Output the (x, y) coordinate of the center of the cell containing the given text.  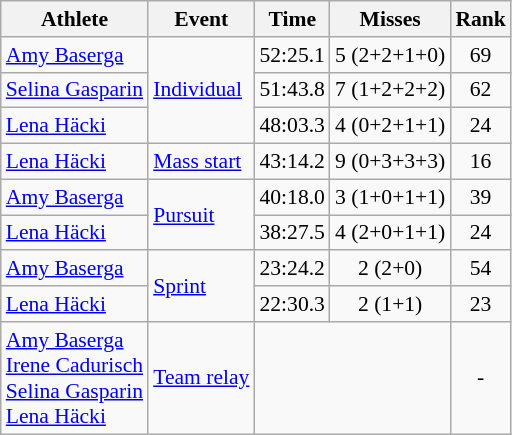
Pursuit (201, 214)
62 (480, 90)
Event (201, 19)
23 (480, 304)
Time (292, 19)
52:25.1 (292, 55)
43:14.2 (292, 162)
16 (480, 162)
5 (2+2+1+0) (390, 55)
Rank (480, 19)
23:24.2 (292, 269)
2 (1+1) (390, 304)
7 (1+2+2+2) (390, 90)
9 (0+3+3+3) (390, 162)
38:27.5 (292, 233)
54 (480, 269)
3 (1+0+1+1) (390, 197)
Selina Gasparin (74, 90)
Team relay (201, 378)
Mass start (201, 162)
48:03.3 (292, 126)
4 (2+0+1+1) (390, 233)
22:30.3 (292, 304)
51:43.8 (292, 90)
Misses (390, 19)
- (480, 378)
4 (0+2+1+1) (390, 126)
Individual (201, 90)
Sprint (201, 286)
69 (480, 55)
Amy BasergaIrene CadurischSelina GasparinLena Häcki (74, 378)
39 (480, 197)
Athlete (74, 19)
40:18.0 (292, 197)
2 (2+0) (390, 269)
